Detect which cell encompasses the target text, then output its [X, Y] center coordinate. 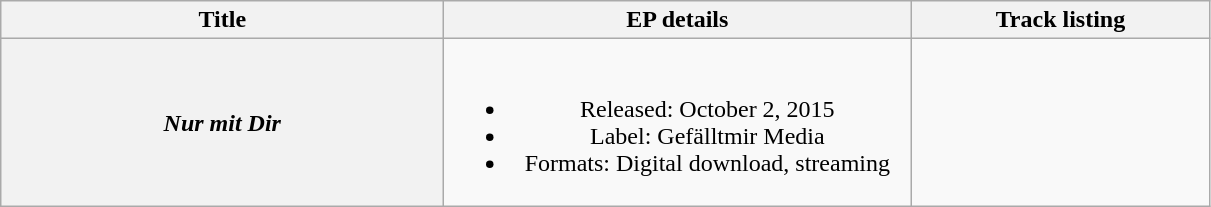
Released: October 2, 2015Label: Gefälltmir MediaFormats: Digital download, streaming [678, 122]
Nur mit Dir [222, 122]
Title [222, 20]
Track listing [1060, 20]
EP details [678, 20]
